From the cell containing the given text, extract its center point as [X, Y] coordinate. 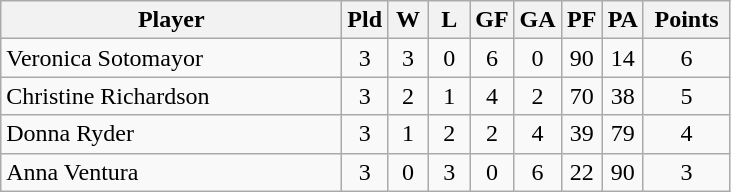
Points [686, 20]
38 [622, 96]
Donna Ryder [172, 134]
70 [582, 96]
PF [582, 20]
GF [492, 20]
L [450, 20]
Player [172, 20]
22 [582, 172]
Christine Richardson [172, 96]
14 [622, 58]
GA [538, 20]
PA [622, 20]
5 [686, 96]
Veronica Sotomayor [172, 58]
Pld [365, 20]
W [408, 20]
Anna Ventura [172, 172]
39 [582, 134]
79 [622, 134]
